Return (X, Y) of the center of cell containing provided text 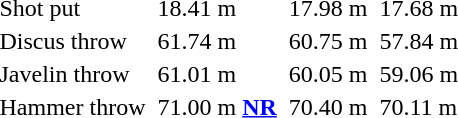
60.05 m (328, 74)
61.74 m (217, 41)
61.01 m (217, 74)
60.75 m (328, 41)
